Return (x, y) of the center of cell containing provided text 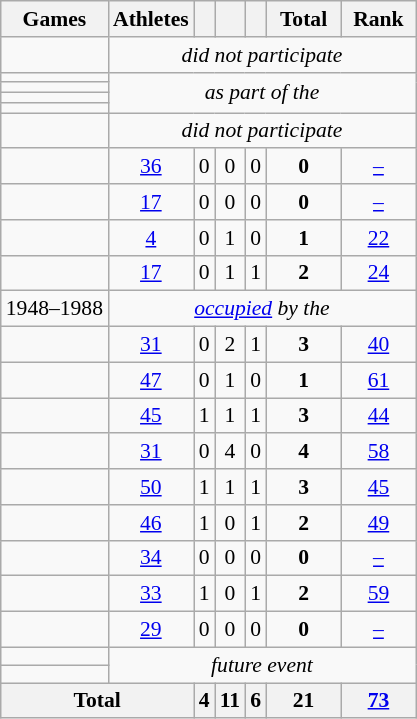
61 (378, 380)
1948–1988 (54, 309)
11 (230, 701)
21 (304, 701)
73 (378, 701)
58 (378, 452)
44 (378, 416)
36 (151, 167)
22 (378, 238)
occupied by the (262, 309)
29 (151, 630)
Games (54, 19)
33 (151, 594)
6 (256, 701)
Athletes (151, 19)
34 (151, 558)
24 (378, 273)
50 (151, 487)
46 (151, 523)
47 (151, 380)
40 (378, 345)
49 (378, 523)
future event (262, 665)
59 (378, 594)
Rank (378, 19)
as part of the (262, 92)
